Find where the given text appears and provide that cell's center as [X, Y] coordinate. 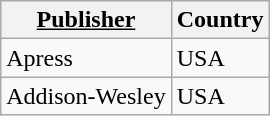
Publisher [86, 20]
Apress [86, 58]
Country [220, 20]
Addison-Wesley [86, 96]
